For the text-containing cell, return its midpoint in (x, y) coordinate format. 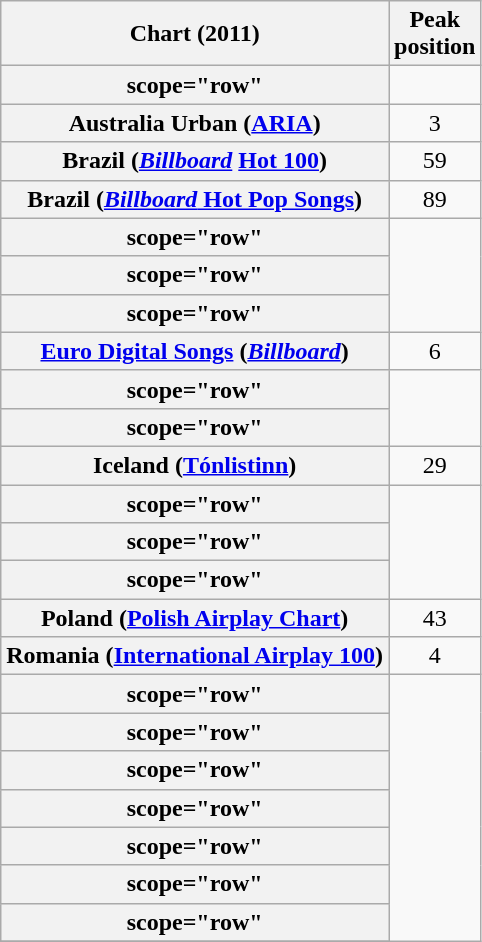
Iceland (Tónlistinn) (195, 465)
Peakposition (434, 34)
Poland (Polish Airplay Chart) (195, 618)
Brazil (Billboard Hot Pop Songs) (195, 199)
6 (434, 351)
Chart (2011) (195, 34)
59 (434, 161)
Euro Digital Songs (Billboard) (195, 351)
Brazil (Billboard Hot 100) (195, 161)
4 (434, 656)
29 (434, 465)
89 (434, 199)
Australia Urban (ARIA) (195, 123)
43 (434, 618)
Romania (International Airplay 100) (195, 656)
3 (434, 123)
